Provide the [X, Y] coordinate of the cell's center where the given text is located.  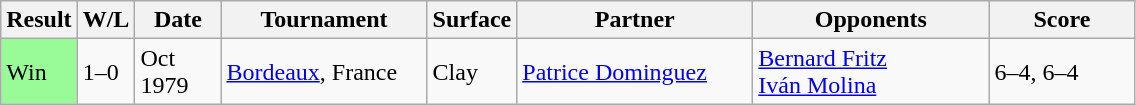
Bernard Fritz Iván Molina [871, 72]
Opponents [871, 20]
6–4, 6–4 [1062, 72]
Score [1062, 20]
Tournament [324, 20]
Clay [472, 72]
W/L [106, 20]
Result [39, 20]
Surface [472, 20]
Win [39, 72]
Bordeaux, France [324, 72]
1–0 [106, 72]
Date [178, 20]
Partner [635, 20]
Oct 1979 [178, 72]
Patrice Dominguez [635, 72]
